Scan for the cell matching the given text and deliver its (x, y) coordinate at center. 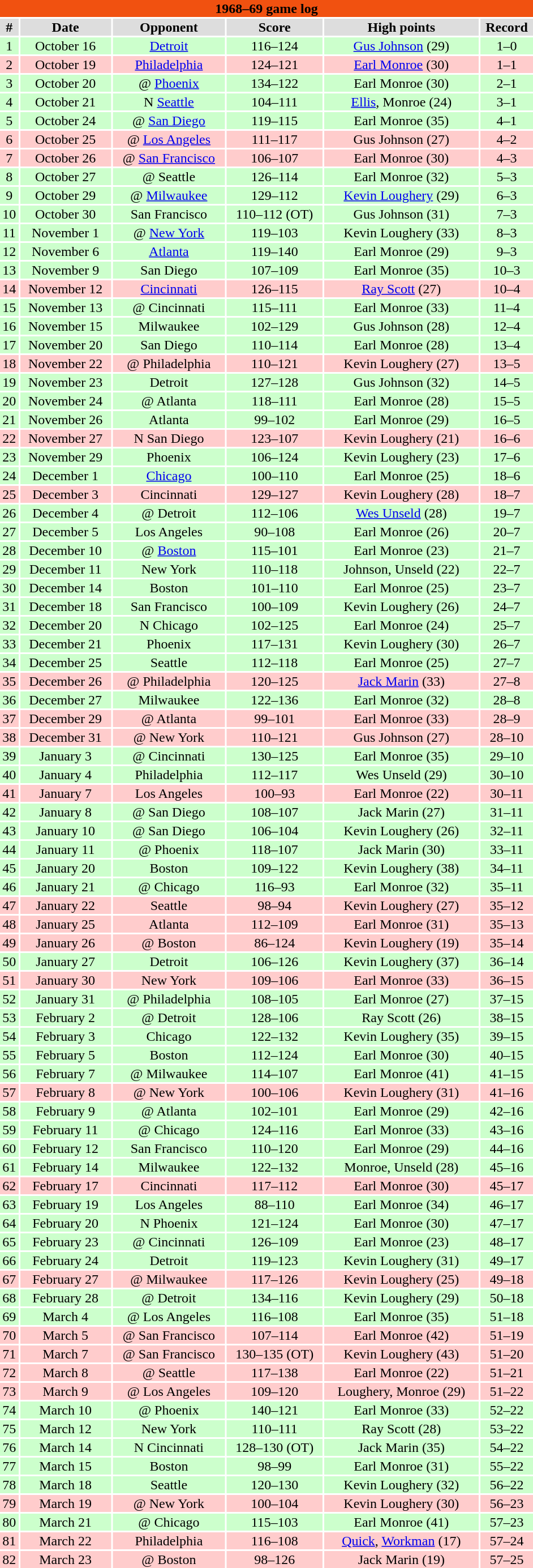
13–5 (507, 364)
22–7 (507, 569)
Gus Johnson (29) (402, 46)
Kevin Loughery (33) (402, 233)
78 (9, 1485)
100–110 (275, 476)
October 19 (66, 65)
February 23 (66, 1242)
57–24 (507, 1541)
31 (9, 606)
17 (9, 345)
Score (275, 27)
35–12 (507, 905)
February 9 (66, 1111)
March 5 (66, 1335)
134–116 (275, 1298)
128–106 (275, 1018)
106–104 (275, 831)
7–3 (507, 214)
100–109 (275, 606)
20–7 (507, 532)
35–14 (507, 943)
34 (9, 663)
6–3 (507, 195)
45–16 (507, 1167)
15 (9, 307)
21 (9, 420)
112–106 (275, 513)
32 (9, 625)
January 21 (66, 887)
119–115 (275, 121)
March 4 (66, 1317)
115–101 (275, 550)
123–107 (275, 438)
35 (9, 681)
110–120 (275, 1148)
57 (9, 1092)
35–11 (507, 887)
4–3 (507, 158)
130–135 (OT) (275, 1354)
Kevin Loughery (21) (402, 438)
10–3 (507, 270)
N Cincinnati (169, 1447)
Ray Scott (26) (402, 1018)
37–15 (507, 999)
January 30 (66, 980)
14–5 (507, 382)
8–3 (507, 233)
February 12 (66, 1148)
118–111 (275, 401)
28–10 (507, 737)
March 12 (66, 1429)
Jack Marin (30) (402, 849)
November 24 (66, 401)
December 4 (66, 513)
51–20 (507, 1354)
43 (9, 831)
47 (9, 905)
110–118 (275, 569)
November 29 (66, 457)
140–121 (275, 1410)
Earl Monroe (26) (402, 532)
January 27 (66, 962)
51–19 (507, 1335)
10 (9, 214)
68 (9, 1298)
2 (9, 65)
November 27 (66, 438)
51 (9, 980)
69 (9, 1317)
98–126 (275, 1560)
121–124 (275, 1223)
March 7 (66, 1354)
29 (9, 569)
106–126 (275, 962)
26 (9, 513)
Jack Marin (19) (402, 1560)
51–22 (507, 1391)
December 14 (66, 588)
December 26 (66, 681)
110–111 (275, 1429)
3–1 (507, 102)
March 14 (66, 1447)
110–112 (OT) (275, 214)
Wes Unseld (29) (402, 775)
67 (9, 1279)
112–109 (275, 924)
February 2 (66, 1018)
28–9 (507, 719)
1–1 (507, 65)
December 31 (66, 737)
22 (9, 438)
November 12 (66, 289)
57–23 (507, 1522)
December 29 (66, 719)
13–4 (507, 345)
Ellis, Monroe (24) (402, 102)
N Chicago (169, 625)
56–22 (507, 1485)
74 (9, 1410)
March 15 (66, 1466)
55 (9, 1055)
Jack Marin (33) (402, 681)
23–7 (507, 588)
62 (9, 1186)
53–22 (507, 1429)
40–15 (507, 1055)
101–110 (275, 588)
October 29 (66, 195)
19 (9, 382)
January 4 (66, 775)
41 (9, 793)
124–121 (275, 65)
Gus Johnson (31) (402, 214)
102–129 (275, 326)
January 11 (66, 849)
115–111 (275, 307)
December 5 (66, 532)
October 20 (66, 83)
117–126 (275, 1279)
December 11 (66, 569)
46–17 (507, 1204)
54–22 (507, 1447)
Ray Scott (28) (402, 1429)
16 (9, 326)
March 9 (66, 1391)
117–138 (275, 1373)
59 (9, 1130)
January 31 (66, 999)
38–15 (507, 1018)
58 (9, 1111)
30–11 (507, 793)
45–17 (507, 1186)
80 (9, 1522)
30–10 (507, 775)
28 (9, 550)
December 10 (66, 550)
December 27 (66, 700)
October 26 (66, 158)
54 (9, 1036)
November 9 (66, 270)
35–13 (507, 924)
24–7 (507, 606)
February 14 (66, 1167)
40 (9, 775)
10–4 (507, 289)
127–128 (275, 382)
50–18 (507, 1298)
115–103 (275, 1522)
1 (9, 46)
18 (9, 364)
45 (9, 868)
January 22 (66, 905)
February 28 (66, 1298)
4 (9, 102)
110–114 (275, 345)
November 1 (66, 233)
2–1 (507, 83)
27 (9, 532)
48 (9, 924)
126–109 (275, 1242)
N San Diego (169, 438)
14 (9, 289)
37 (9, 719)
66 (9, 1261)
Kevin Loughery (43) (402, 1354)
31–11 (507, 812)
5–3 (507, 177)
118–107 (275, 849)
63 (9, 1204)
51–18 (507, 1317)
11 (9, 233)
Opponent (169, 27)
99–102 (275, 420)
128–130 (OT) (275, 1447)
36 (9, 700)
Kevin Loughery (25) (402, 1279)
February 24 (66, 1261)
71 (9, 1354)
27–8 (507, 681)
100–106 (275, 1092)
November 20 (66, 345)
88–110 (275, 1204)
46 (9, 887)
112–118 (275, 663)
107–109 (275, 270)
26–7 (507, 644)
Quick, Workman (17) (402, 1541)
5 (9, 121)
134–122 (275, 83)
February 27 (66, 1279)
117–131 (275, 644)
41–16 (507, 1092)
19–7 (507, 513)
106–107 (275, 158)
9–3 (507, 251)
52–22 (507, 1410)
N Seattle (169, 102)
Earl Monroe (34) (402, 1204)
36–15 (507, 980)
49 (9, 943)
102–101 (275, 1111)
Kevin Loughery (19) (402, 943)
86–124 (275, 943)
January 3 (66, 756)
18–6 (507, 476)
44–16 (507, 1148)
9 (9, 195)
Earl Monroe (24) (402, 625)
108–107 (275, 812)
Earl Monroe (27) (402, 999)
High points (402, 27)
January 10 (66, 831)
120–125 (275, 681)
130–125 (275, 756)
January 7 (66, 793)
15–5 (507, 401)
6 (9, 139)
39 (9, 756)
47–17 (507, 1223)
October 16 (66, 46)
23 (9, 457)
109–120 (275, 1391)
Kevin Loughery (32) (402, 1485)
Kevin Loughery (38) (402, 868)
32–11 (507, 831)
Monroe, Unseld (28) (402, 1167)
January 8 (66, 812)
March 8 (66, 1373)
4–2 (507, 139)
March 18 (66, 1485)
December 21 (66, 644)
38 (9, 737)
February 20 (66, 1223)
114–107 (275, 1074)
March 10 (66, 1410)
39–15 (507, 1036)
126–114 (275, 177)
16–5 (507, 420)
72 (9, 1373)
October 24 (66, 121)
January 26 (66, 943)
January 25 (66, 924)
# (9, 27)
November 22 (66, 364)
119–103 (275, 233)
Loughery, Monroe (29) (402, 1391)
Ray Scott (27) (402, 289)
12–4 (507, 326)
October 25 (66, 139)
109–106 (275, 980)
December 18 (66, 606)
60 (9, 1148)
February 11 (66, 1130)
28–8 (507, 700)
98–94 (275, 905)
February 8 (66, 1092)
17–6 (507, 457)
Jack Marin (27) (402, 812)
112–117 (275, 775)
44 (9, 849)
77 (9, 1466)
61 (9, 1167)
48–17 (507, 1242)
18–7 (507, 494)
106–124 (275, 457)
November 23 (66, 382)
25–7 (507, 625)
Kevin Loughery (28) (402, 494)
January 20 (66, 868)
116–124 (275, 46)
70 (9, 1335)
Wes Unseld (28) (402, 513)
Record (507, 27)
7 (9, 158)
December 3 (66, 494)
Earl Monroe (42) (402, 1335)
120–130 (275, 1485)
57–25 (507, 1560)
11–4 (507, 307)
43–16 (507, 1130)
122–136 (275, 700)
October 21 (66, 102)
13 (9, 270)
Johnson, Unseld (22) (402, 569)
76 (9, 1447)
119–140 (275, 251)
102–125 (275, 625)
81 (9, 1541)
4–1 (507, 121)
21–7 (507, 550)
1–0 (507, 46)
Kevin Loughery (35) (402, 1036)
8 (9, 177)
55–22 (507, 1466)
30 (9, 588)
December 20 (66, 625)
October 27 (66, 177)
109–122 (275, 868)
49–18 (507, 1279)
March 21 (66, 1522)
50 (9, 962)
October 30 (66, 214)
100–104 (275, 1503)
41–15 (507, 1074)
104–111 (275, 102)
33 (9, 644)
119–123 (275, 1261)
129–127 (275, 494)
33–11 (507, 849)
99–101 (275, 719)
112–124 (275, 1055)
February 17 (66, 1186)
49–17 (507, 1261)
42 (9, 812)
56–23 (507, 1503)
79 (9, 1503)
124–116 (275, 1130)
75 (9, 1429)
Gus Johnson (28) (402, 326)
100–93 (275, 793)
111–117 (275, 139)
73 (9, 1391)
20 (9, 401)
February 7 (66, 1074)
March 19 (66, 1503)
82 (9, 1560)
108–105 (275, 999)
Gus Johnson (32) (402, 382)
Jack Marin (35) (402, 1447)
November 6 (66, 251)
64 (9, 1223)
November 15 (66, 326)
February 3 (66, 1036)
107–114 (275, 1335)
117–112 (275, 1186)
51–21 (507, 1373)
34–11 (507, 868)
27–7 (507, 663)
December 25 (66, 663)
16–6 (507, 438)
February 19 (66, 1204)
116–93 (275, 887)
Kevin Loughery (23) (402, 457)
126–115 (275, 289)
3 (9, 83)
53 (9, 1018)
N Phoenix (169, 1223)
29–10 (507, 756)
52 (9, 999)
March 23 (66, 1560)
December 1 (66, 476)
98–99 (275, 1466)
56 (9, 1074)
65 (9, 1242)
12 (9, 251)
90–108 (275, 532)
November 26 (66, 420)
42–16 (507, 1111)
Date (66, 27)
Kevin Loughery (37) (402, 962)
March 22 (66, 1541)
129–112 (275, 195)
February 5 (66, 1055)
24 (9, 476)
36–14 (507, 962)
25 (9, 494)
November 13 (66, 307)
1968–69 game log (266, 8)
